Scan for the cell matching the given text and deliver its (X, Y) coordinate at center. 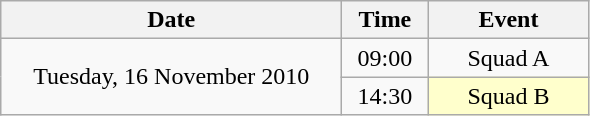
09:00 (385, 58)
Time (385, 20)
Squad A (508, 58)
Event (508, 20)
Tuesday, 16 November 2010 (172, 77)
Date (172, 20)
Squad B (508, 96)
14:30 (385, 96)
